Determine the (X, Y) coordinate at the center of the cell enclosing the given text.  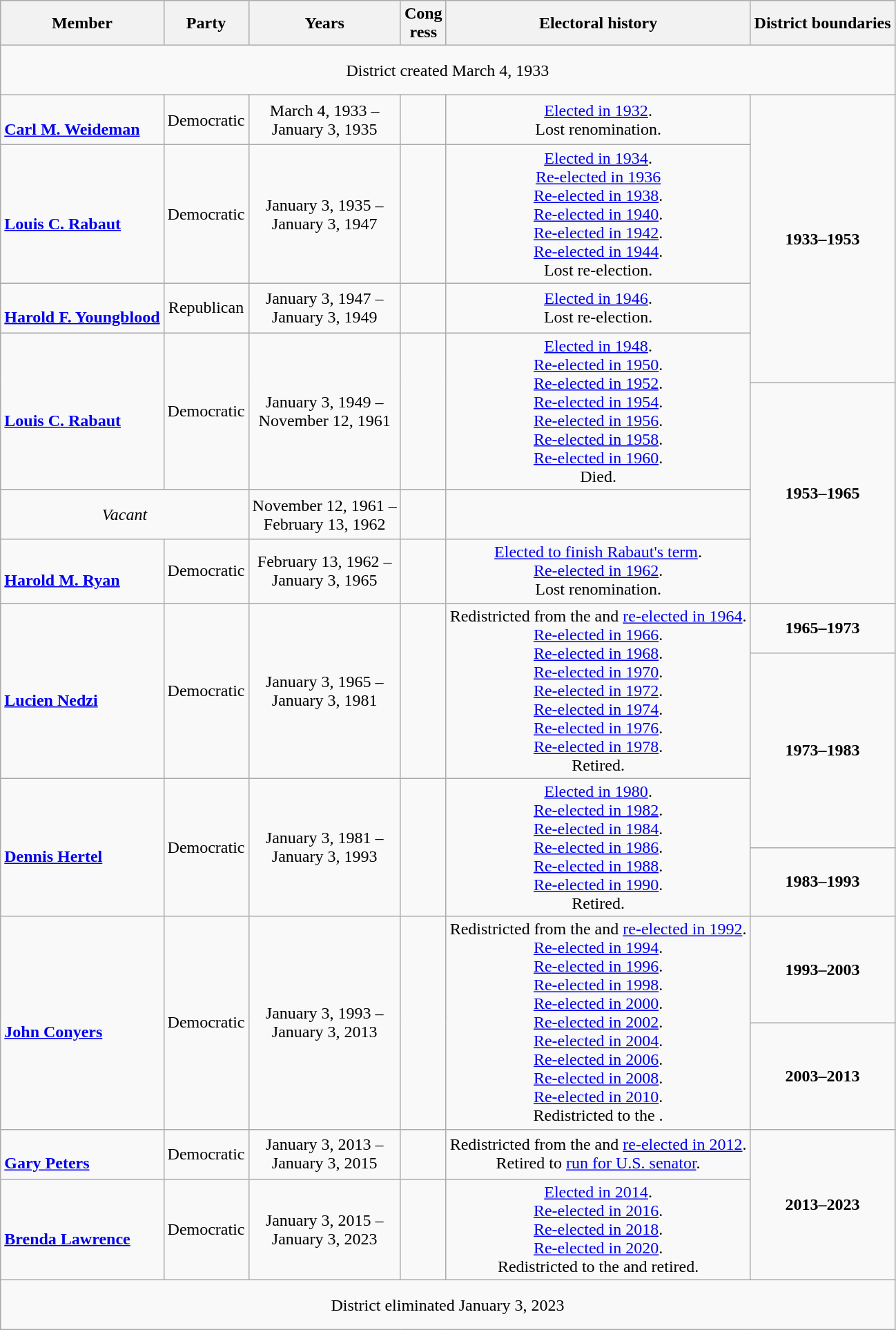
Elected in 1980.Re-elected in 1982.Re-elected in 1984.Re-elected in 1986.Re-elected in 1988.Re-elected in 1990.Retired. (598, 847)
Congress (423, 23)
Vacant (124, 514)
January 3, 1965 –January 3, 1981 (324, 691)
Dennis Hertel (82, 847)
January 3, 2015 –January 3, 2023 (324, 1229)
Lucien Nedzi (82, 691)
2013–2023 (823, 1204)
1993–2003 (823, 970)
January 3, 1935 –January 3, 1947 (324, 214)
Redistricted from the and re-elected in 2012.Retired to run for U.S. senator. (598, 1154)
1933–1953 (823, 239)
Elected in 1946.Lost re-election. (598, 308)
1973–1983 (823, 750)
John Conyers (82, 1023)
1965–1973 (823, 628)
1983–1993 (823, 882)
Elected in 1948.Re-elected in 1950.Re-elected in 1952.Re-elected in 1954.Re-elected in 1956.Re-elected in 1958.Re-elected in 1960.Died. (598, 412)
2003–2013 (823, 1076)
Elected in 1932.Lost renomination. (598, 120)
January 3, 1993 –January 3, 2013 (324, 1023)
Years (324, 23)
Carl M. Weideman (82, 120)
January 3, 2013 –January 3, 2015 (324, 1154)
Harold M. Ryan (82, 571)
Electoral history (598, 23)
Harold F. Youngblood (82, 308)
Elected in 1934.Re-elected in 1936Re-elected in 1938.Re-elected in 1940.Re-elected in 1942.Re-elected in 1944.Lost re-election. (598, 214)
January 3, 1981 –January 3, 1993 (324, 847)
March 4, 1933 –January 3, 1935 (324, 120)
November 12, 1961 –February 13, 1962 (324, 514)
February 13, 1962 –January 3, 1965 (324, 571)
January 3, 1947 –January 3, 1949 (324, 308)
District created March 4, 1933 (447, 70)
District eliminated January 3, 2023 (447, 1304)
Gary Peters (82, 1154)
1953–1965 (823, 493)
Republican (206, 308)
Member (82, 23)
District boundaries (823, 23)
Elected in 2014.Re-elected in 2016.Re-elected in 2018.Re-elected in 2020.Redistricted to the and retired. (598, 1229)
Brenda Lawrence (82, 1229)
Party (206, 23)
Elected to finish Rabaut's term.Re-elected in 1962.Lost renomination. (598, 571)
January 3, 1949 –November 12, 1961 (324, 412)
